Provide the (x, y) coordinate of the cell's center where the given text is located.  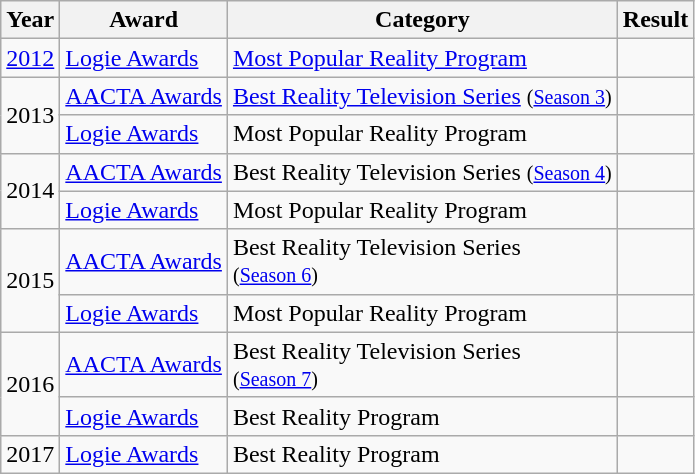
2012 (30, 58)
Result (655, 20)
Best Reality Television Series(Season 6) (422, 262)
2017 (30, 454)
Best Reality Television Series (Season 3) (422, 96)
2016 (30, 384)
2015 (30, 280)
2013 (30, 115)
Best Reality Television Series(Season 7) (422, 364)
Award (144, 20)
Category (422, 20)
Best Reality Television Series (Season 4) (422, 172)
Year (30, 20)
2014 (30, 191)
